Extract the [X, Y] coordinate from the center of the cell holding the provided text.  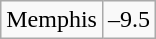
–9.5 [128, 19]
Memphis [52, 19]
